Detect which cell encompasses the target text, then output its [X, Y] center coordinate. 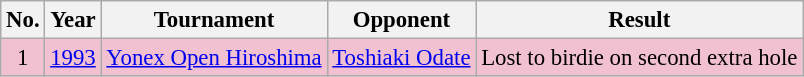
Lost to birdie on second extra hole [640, 58]
Toshiaki Odate [402, 58]
Opponent [402, 20]
Result [640, 20]
1 [23, 58]
Tournament [214, 20]
No. [23, 20]
1993 [73, 58]
Year [73, 20]
Yonex Open Hiroshima [214, 58]
